Return (x, y) of the center of cell containing provided text 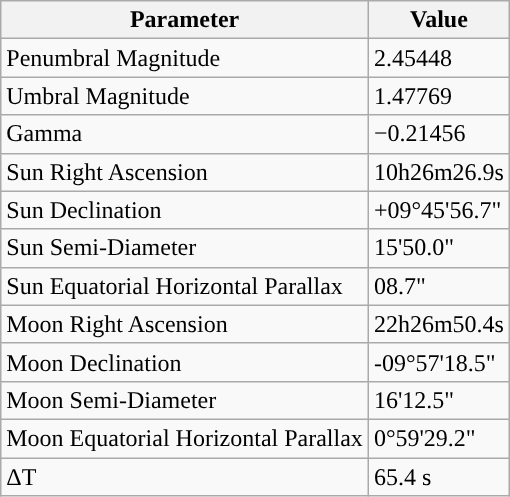
Sun Equatorial Horizontal Parallax (185, 286)
2.45448 (438, 58)
Gamma (185, 134)
16'12.5" (438, 400)
0°59'29.2" (438, 438)
22h26m50.4s (438, 324)
Parameter (185, 20)
+09°45'56.7" (438, 210)
10h26m26.9s (438, 172)
Penumbral Magnitude (185, 58)
Sun Declination (185, 210)
Moon Semi-Diameter (185, 400)
08.7" (438, 286)
Moon Right Ascension (185, 324)
Value (438, 20)
1.47769 (438, 96)
Sun Semi-Diameter (185, 248)
65.4 s (438, 477)
Moon Declination (185, 362)
−0.21456 (438, 134)
Umbral Magnitude (185, 96)
ΔT (185, 477)
15'50.0" (438, 248)
Moon Equatorial Horizontal Parallax (185, 438)
-09°57'18.5" (438, 362)
Sun Right Ascension (185, 172)
